Capture the cell that displays the provided text and extract its [X, Y] central coordinate. 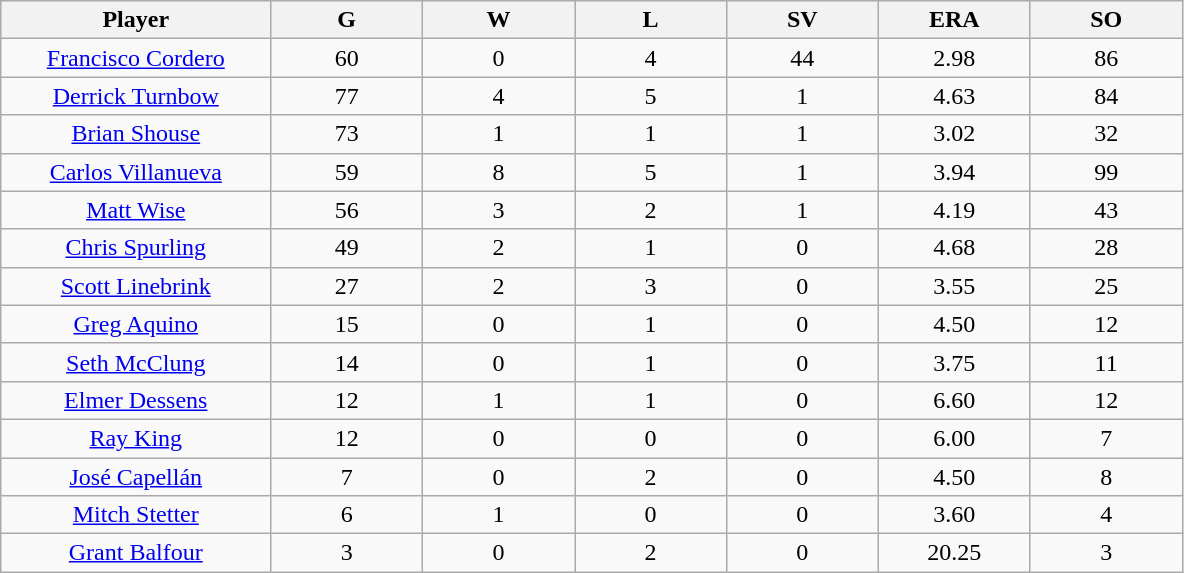
Player [136, 20]
ERA [954, 20]
3.94 [954, 172]
15 [347, 324]
G [347, 20]
Greg Aquino [136, 324]
Elmer Dessens [136, 400]
20.25 [954, 553]
32 [1106, 134]
Mitch Stetter [136, 515]
SV [802, 20]
6.00 [954, 438]
84 [1106, 96]
77 [347, 96]
73 [347, 134]
Brian Shouse [136, 134]
6.60 [954, 400]
José Capellán [136, 477]
Chris Spurling [136, 248]
6 [347, 515]
4.19 [954, 210]
4.63 [954, 96]
Derrick Turnbow [136, 96]
25 [1106, 286]
Carlos Villanueva [136, 172]
SO [1106, 20]
99 [1106, 172]
3.60 [954, 515]
Francisco Cordero [136, 58]
Grant Balfour [136, 553]
Scott Linebrink [136, 286]
3.75 [954, 362]
3.55 [954, 286]
28 [1106, 248]
Matt Wise [136, 210]
11 [1106, 362]
27 [347, 286]
4.68 [954, 248]
W [499, 20]
3.02 [954, 134]
56 [347, 210]
14 [347, 362]
Seth McClung [136, 362]
43 [1106, 210]
49 [347, 248]
Ray King [136, 438]
2.98 [954, 58]
44 [802, 58]
59 [347, 172]
60 [347, 58]
L [651, 20]
86 [1106, 58]
